Detect which cell encompasses the target text, then output its (x, y) center coordinate. 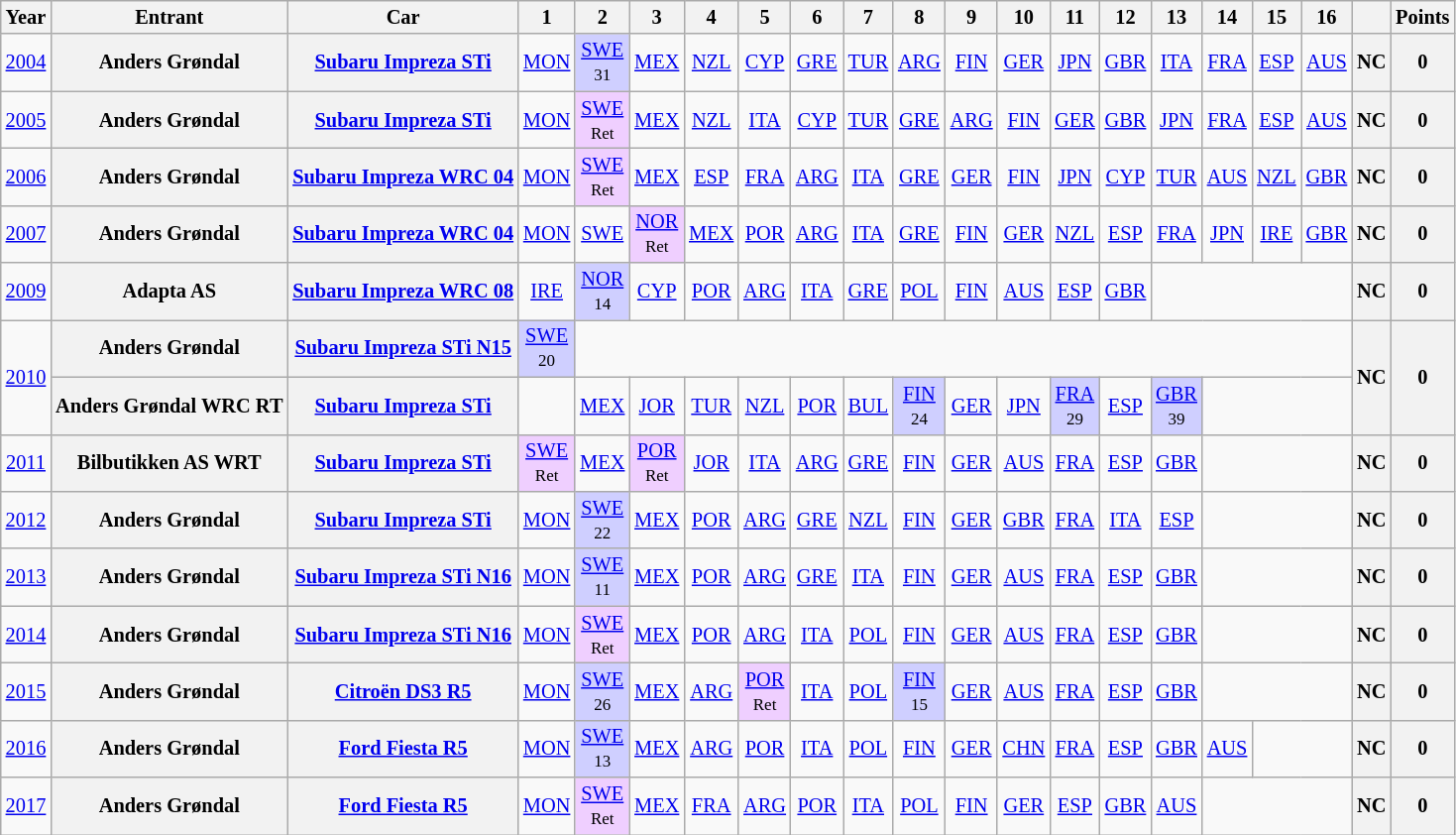
BUL (868, 406)
7 (868, 17)
6 (817, 17)
2011 (26, 463)
CHN (1023, 749)
2012 (26, 520)
Entrant (168, 17)
2015 (26, 691)
11 (1074, 17)
9 (971, 17)
2007 (26, 234)
NORRet (656, 234)
2013 (26, 577)
2014 (26, 635)
Bilbutikken AS WRT (168, 463)
Subaru Impreza STi N15 (402, 348)
15 (1277, 17)
Anders Grøndal WRC RT (168, 406)
14 (1227, 17)
2004 (26, 62)
GBR39 (1176, 406)
Points (1422, 17)
Citroën DS3 R5 (402, 691)
Adapta AS (168, 292)
2017 (26, 806)
FIN24 (920, 406)
Year (26, 17)
16 (1327, 17)
SWE31 (603, 62)
SWE26 (603, 691)
13 (1176, 17)
2006 (26, 177)
1 (547, 17)
SWE11 (603, 577)
8 (920, 17)
SWE (603, 234)
SWE13 (603, 749)
NOR14 (603, 292)
12 (1126, 17)
2009 (26, 292)
2016 (26, 749)
2010 (26, 377)
SWE22 (603, 520)
2 (603, 17)
SWE20 (547, 348)
4 (712, 17)
Subaru Impreza WRC 08 (402, 292)
FIN15 (920, 691)
5 (765, 17)
Car (402, 17)
FRA29 (1074, 406)
10 (1023, 17)
3 (656, 17)
2005 (26, 120)
